Return the (x, y) coordinate for the center point of the cell that contains the specified text.  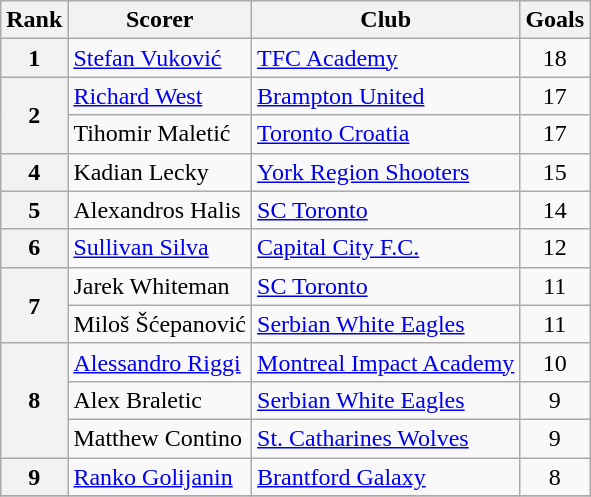
Alexandros Halis (160, 210)
Goals (555, 20)
12 (555, 248)
5 (34, 210)
St. Catharines Wolves (386, 438)
Miloš Šćepanović (160, 324)
Alessandro Riggi (160, 362)
Ranko Golijanin (160, 477)
18 (555, 58)
TFC Academy (386, 58)
1 (34, 58)
Rank (34, 20)
Kadian Lecky (160, 172)
4 (34, 172)
Brampton United (386, 96)
10 (555, 362)
Richard West (160, 96)
7 (34, 305)
Jarek Whiteman (160, 286)
Club (386, 20)
Matthew Contino (160, 438)
15 (555, 172)
2 (34, 115)
Montreal Impact Academy (386, 362)
Sullivan Silva (160, 248)
Tihomir Maletić (160, 134)
Capital City F.C. (386, 248)
Stefan Vuković (160, 58)
6 (34, 248)
York Region Shooters (386, 172)
Toronto Croatia (386, 134)
Alex Braletic (160, 400)
Scorer (160, 20)
14 (555, 210)
Brantford Galaxy (386, 477)
